Determine the (x, y) coordinate at the center of the cell enclosing the given text.  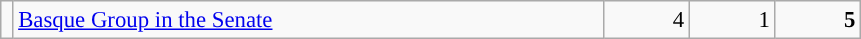
4 (647, 20)
5 (818, 20)
Basque Group in the Senate (308, 20)
1 (733, 20)
